Determine the [X, Y] coordinate at the center of the cell enclosing the given text.  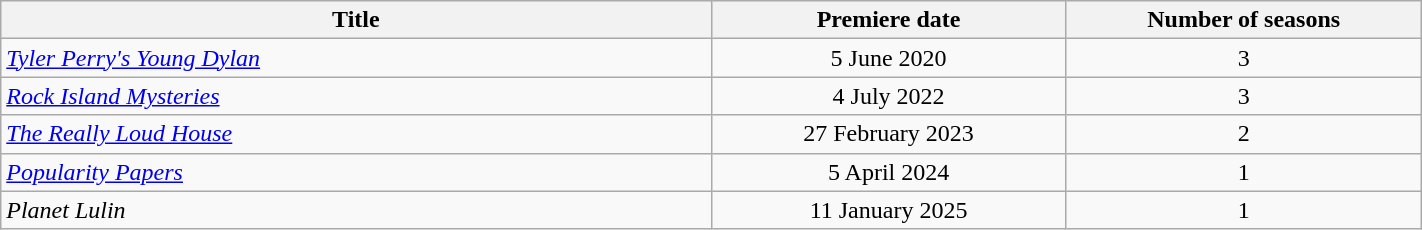
Title [356, 20]
5 June 2020 [888, 58]
27 February 2023 [888, 134]
5 April 2024 [888, 172]
Planet Lulin [356, 210]
11 January 2025 [888, 210]
4 July 2022 [888, 96]
The Really Loud House [356, 134]
Number of seasons [1244, 20]
2 [1244, 134]
Premiere date [888, 20]
Popularity Papers [356, 172]
Rock Island Mysteries [356, 96]
Tyler Perry's Young Dylan [356, 58]
